Output the [x, y] coordinate of the center of the cell containing the given text.  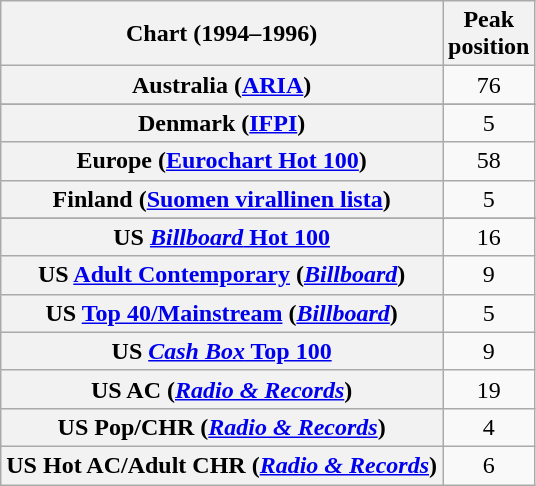
Peakposition [488, 34]
US Pop/CHR (Radio & Records) [222, 427]
Australia (ARIA) [222, 85]
58 [488, 161]
Denmark (IFPI) [222, 123]
Finland (Suomen virallinen lista) [222, 199]
4 [488, 427]
Chart (1994–1996) [222, 34]
US Cash Box Top 100 [222, 351]
US Adult Contemporary (Billboard) [222, 275]
6 [488, 465]
US AC (Radio & Records) [222, 389]
19 [488, 389]
Europe (Eurochart Hot 100) [222, 161]
76 [488, 85]
US Top 40/Mainstream (Billboard) [222, 313]
US Hot AC/Adult CHR (Radio & Records) [222, 465]
US Billboard Hot 100 [222, 237]
16 [488, 237]
